Return the (X, Y) coordinate for the center point of the cell that contains the specified text.  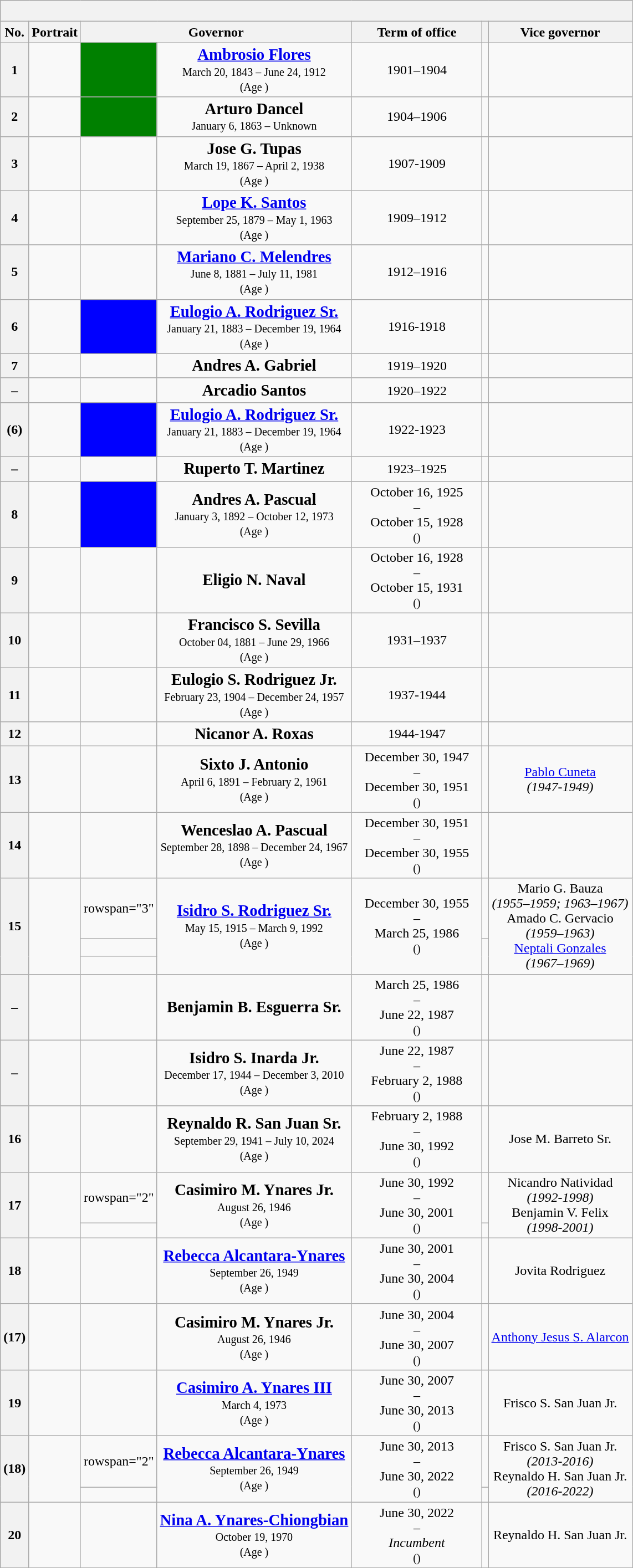
Portrait (55, 32)
1919–1920 (417, 366)
7 (14, 366)
1 (14, 70)
19 (14, 1403)
No. (14, 32)
1923–1925 (417, 469)
June 30, 2022–Incumbent () (417, 1535)
March 25, 1986–June 22, 1987 () (417, 1007)
Jose M. Barreto Sr. (560, 1139)
Wenceslao A. PascualSeptember 28, 1898 – December 24, 1967(Age ) (254, 846)
18 (14, 1271)
Arcadio Santos (254, 390)
December 30, 1951–December 30, 1955() (417, 846)
Anthony Jesus S. Alarcon (560, 1336)
13 (14, 779)
(6) (14, 429)
rowspan="3" (119, 909)
20 (14, 1535)
2 (14, 116)
Sixto J. AntonioApril 6, 1891 – February 2, 1961(Age ) (254, 779)
1920–1922 (417, 390)
16 (14, 1139)
14 (14, 846)
Francisco S. SevillaOctober 04, 1881 – June 29, 1966(Age ) (254, 640)
June 30, 2001–June 30, 2004 () (417, 1271)
June 30, 2007–June 30, 2013 () (417, 1403)
1909–1912 (417, 218)
Andres A. PascualJanuary 3, 1892 – October 12, 1973(Age ) (254, 514)
10 (14, 640)
June 30, 1992–June 30, 2001 () (417, 1205)
5 (14, 272)
December 30, 1947–December 30, 1951() (417, 779)
12 (14, 734)
(17) (14, 1336)
11 (14, 695)
Frisco S. San Juan Jr. (560, 1403)
Mario G. Bauza(1955–1959; 1963–1967)Amado C. Gervacio(1959–1963)Neptali Gonzales(1967–1969) (560, 926)
4 (14, 218)
Mariano C. MelendresJune 8, 1881 – July 11, 1981(Age ) (254, 272)
1907-1909 (417, 163)
Pablo Cuneta(1947-1949) (560, 779)
15 (14, 926)
Reynaldo R. San Juan Sr.September 29, 1941 – July 10, 2024(Age ) (254, 1139)
Frisco S. San Juan Jr.(2013-2016)Reynaldo H. San Juan Jr.(2016-2022) (560, 1468)
Ambrosio FloresMarch 20, 1843 – June 24, 1912(Age ) (254, 70)
1904–1906 (417, 116)
Eulogio S. Rodriguez Jr.February 23, 1904 – December 24, 1957(Age ) (254, 695)
1922-1923 (417, 429)
June 30, 2004–June 30, 2007 () (417, 1336)
1916-1918 (417, 326)
Nicanor A. Roxas (254, 734)
Isidro S. Inarda Jr.December 17, 1944 – December 3, 2010(Age ) (254, 1073)
Jovita Rodriguez (560, 1271)
Ruperto T. Martinez (254, 469)
June 30, 2013–June 30, 2022 () (417, 1468)
6 (14, 326)
1931–1937 (417, 640)
December 30, 1955–March 25, 1986() (417, 926)
Governor (216, 32)
17 (14, 1205)
Reynaldo H. San Juan Jr. (560, 1535)
February 2, 1988–June 30, 1992 () (417, 1139)
Vice governor (560, 32)
October 16, 1928–October 15, 1931() (417, 581)
Lope K. SantosSeptember 25, 1879 – May 1, 1963(Age ) (254, 218)
Isidro S. Rodriguez Sr.May 15, 1915 – March 9, 1992(Age ) (254, 926)
(18) (14, 1468)
1901–1904 (417, 70)
October 16, 1925–October 15, 1928() (417, 514)
Casimiro A. Ynares IIIMarch 4, 1973(Age ) (254, 1403)
Arturo DancelJanuary 6, 1863 – Unknown (254, 116)
Nicandro Natividad(1992-1998)Benjamin V. Felix(1998-2001) (560, 1205)
Eligio N. Naval (254, 581)
3 (14, 163)
1937-1944 (417, 695)
Nina A. Ynares-ChiongbianOctober 19, 1970(Age ) (254, 1535)
9 (14, 581)
1912–1916 (417, 272)
8 (14, 514)
1944-1947 (417, 734)
June 22, 1987–February 2, 1988 () (417, 1073)
Jose G. TupasMarch 19, 1867 – April 2, 1938(Age ) (254, 163)
Andres A. Gabriel (254, 366)
Benjamin B. Esguerra Sr. (254, 1007)
Term of office (417, 32)
